Scan for the cell matching the given text and deliver its [X, Y] coordinate at center. 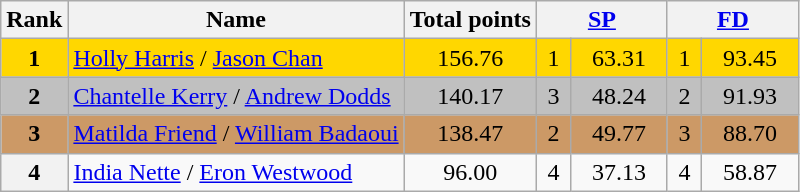
48.24 [620, 96]
93.45 [750, 58]
Total points [470, 20]
88.70 [750, 134]
63.31 [620, 58]
SP [602, 20]
FD [732, 20]
Rank [34, 20]
91.93 [750, 96]
138.47 [470, 134]
37.13 [620, 172]
Matilda Friend / William Badaoui [236, 134]
58.87 [750, 172]
96.00 [470, 172]
India Nette / Eron Westwood [236, 172]
Chantelle Kerry / Andrew Dodds [236, 96]
140.17 [470, 96]
Name [236, 20]
156.76 [470, 58]
Holly Harris / Jason Chan [236, 58]
49.77 [620, 134]
